Extract the [x, y] coordinate from the center of the cell holding the provided text.  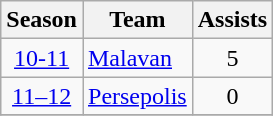
10-11 [42, 58]
11–12 [42, 96]
Season [42, 20]
5 [232, 58]
Assists [232, 20]
Persepolis [137, 96]
Malavan [137, 58]
Team [137, 20]
0 [232, 96]
